Locate the cell with the specified text and output its [x, y] center coordinate. 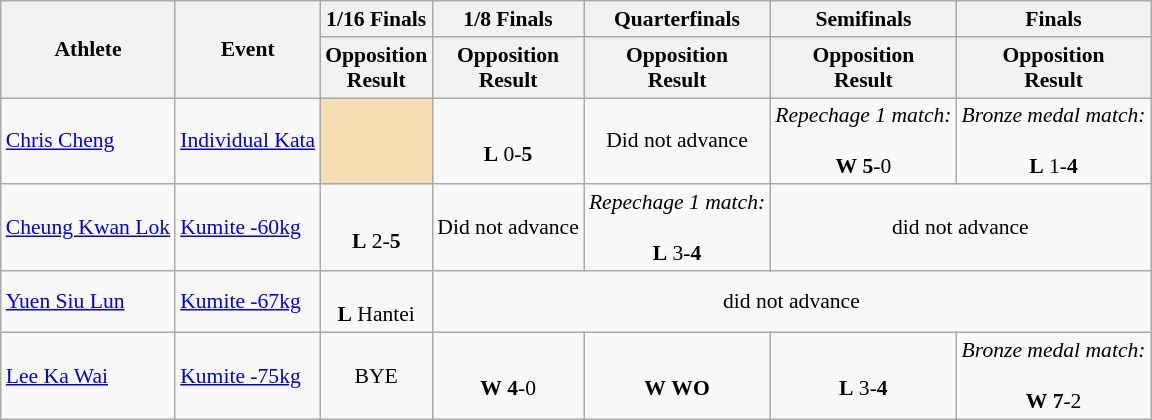
L 3-4 [863, 376]
Athlete [88, 50]
Finals [1054, 19]
Repechage 1 match:W 5-0 [863, 142]
Cheung Kwan Lok [88, 228]
L Hantei [376, 302]
Kumite -60kg [248, 228]
Chris Cheng [88, 142]
L 2-5 [376, 228]
W 4-0 [508, 376]
L 0-5 [508, 142]
BYE [376, 376]
Kumite -67kg [248, 302]
1/8 Finals [508, 19]
Bronze medal match:W 7-2 [1054, 376]
1/16 Finals [376, 19]
Quarterfinals [677, 19]
Individual Kata [248, 142]
Semifinals [863, 19]
Kumite -75kg [248, 376]
Bronze medal match:L 1-4 [1054, 142]
Lee Ka Wai [88, 376]
W WO [677, 376]
Repechage 1 match:L 3-4 [677, 228]
Event [248, 50]
Yuen Siu Lun [88, 302]
